Extract the (X, Y) coordinate from the center of the cell holding the provided text.  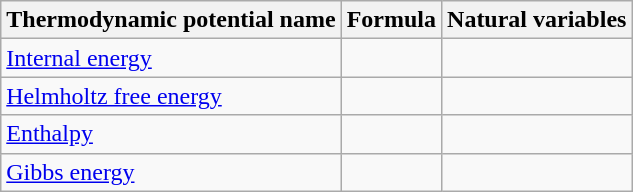
Helmholtz free energy (171, 96)
Thermodynamic potential name (171, 20)
Enthalpy (171, 134)
Natural variables (537, 20)
Internal energy (171, 58)
Formula (391, 20)
Gibbs energy (171, 172)
